Determine the [X, Y] coordinate at the center of the cell enclosing the given text.  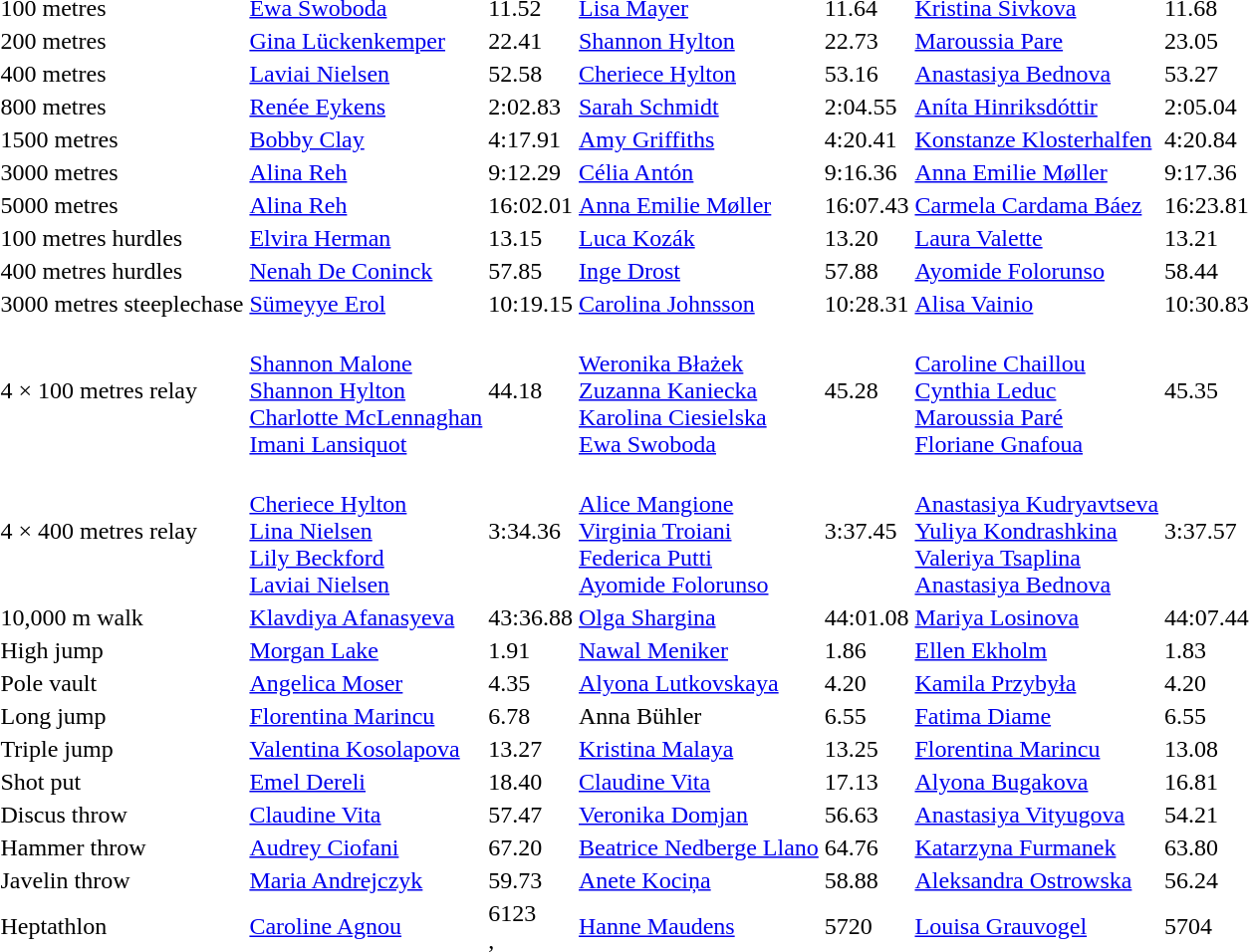
Célia Antón [699, 172]
2:04.55 [867, 107]
Caroline ChaillouCynthia LeducMaroussia ParéFloriane Gnafoua [1037, 390]
Anete Kociņa [699, 880]
Nenah De Coninck [367, 271]
53.16 [867, 74]
4.20 [867, 683]
18.40 [531, 782]
Sümeyye Erol [367, 304]
67.20 [531, 847]
52.58 [531, 74]
Valentina Kosolapova [367, 749]
Emel Dereli [367, 782]
Maroussia Pare [1037, 41]
17.13 [867, 782]
Amy Griffiths [699, 139]
13.15 [531, 238]
Inge Drost [699, 271]
Konstanze Klosterhalfen [1037, 139]
3:34.36 [531, 531]
Shannon MaloneShannon HyltonCharlotte McLennaghanImani Lansiquot [367, 390]
45.28 [867, 390]
9:16.36 [867, 172]
57.88 [867, 271]
Shannon Hylton [699, 41]
59.73 [531, 880]
Kristina Malaya [699, 749]
10:28.31 [867, 304]
43:36.88 [531, 617]
Alyona Lutkovskaya [699, 683]
Alyona Bugakova [1037, 782]
Anastasiya KudryavtsevaYuliya KondrashkinaValeriya TsaplinaAnastasiya Bednova [1037, 531]
Nawal Meniker [699, 650]
2:02.83 [531, 107]
Carmela Cardama Báez [1037, 205]
Alisa Vainio [1037, 304]
9:12.29 [531, 172]
44:01.08 [867, 617]
16:02.01 [531, 205]
Laviai Nielsen [367, 74]
1.91 [531, 650]
4:20.41 [867, 139]
Luca Kozák [699, 238]
57.47 [531, 815]
Sarah Schmidt [699, 107]
Angelica Moser [367, 683]
13.25 [867, 749]
16:07.43 [867, 205]
Kamila Przybyła [1037, 683]
Cheriece HyltonLina NielsenLily BeckfordLaviai Nielsen [367, 531]
Ayomide Folorunso [1037, 271]
1.86 [867, 650]
64.76 [867, 847]
Aníta Hinriksdóttir [1037, 107]
4:17.91 [531, 139]
56.63 [867, 815]
6.78 [531, 716]
Fatima Diame [1037, 716]
57.85 [531, 271]
58.88 [867, 880]
Elvira Herman [367, 238]
Maria Andrejczyk [367, 880]
Audrey Ciofani [367, 847]
Beatrice Nedberge Llano [699, 847]
Katarzyna Furmanek [1037, 847]
13.20 [867, 238]
Weronika BłażekZuzanna KanieckaKarolina CiesielskaEwa Swoboda [699, 390]
22.41 [531, 41]
Bobby Clay [367, 139]
13.27 [531, 749]
Alice MangioneVirginia TroianiFederica PuttiAyomide Folorunso [699, 531]
Veronika Domjan [699, 815]
6.55 [867, 716]
3:37.45 [867, 531]
Anastasiya Vityugova [1037, 815]
Gina Lückenkemper [367, 41]
10:19.15 [531, 304]
22.73 [867, 41]
4.35 [531, 683]
44.18 [531, 390]
Anastasiya Bednova [1037, 74]
Klavdiya Afanasyeva [367, 617]
Laura Valette [1037, 238]
Aleksandra Ostrowska [1037, 880]
Olga Shargina [699, 617]
Cheriece Hylton [699, 74]
Renée Eykens [367, 107]
Mariya Losinova [1037, 617]
Ellen Ekholm [1037, 650]
Morgan Lake [367, 650]
Anna Bühler [699, 716]
Carolina Johnsson [699, 304]
